Determine the (X, Y) coordinate at the center of the cell enclosing the given text.  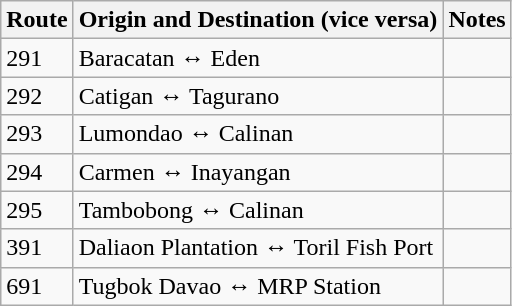
Catigan ↔ Tagurano (258, 96)
Tambobong ↔ Calinan (258, 210)
691 (37, 286)
Origin and Destination (vice versa) (258, 20)
Route (37, 20)
Baracatan ↔ Eden (258, 58)
Daliaon Plantation ↔ Toril Fish Port (258, 248)
294 (37, 172)
292 (37, 96)
295 (37, 210)
291 (37, 58)
293 (37, 134)
391 (37, 248)
Lumondao ↔ Calinan (258, 134)
Tugbok Davao ↔ MRP Station (258, 286)
Carmen ↔ Inayangan (258, 172)
Notes (477, 20)
